Search for the cell housing the specified text and yield its [x, y] center coordinate. 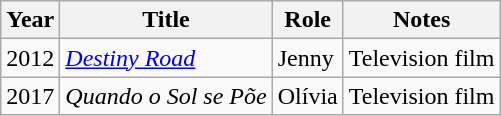
2017 [30, 96]
Title [166, 20]
Quando o Sol se Põe [166, 96]
Role [308, 20]
Olívia [308, 96]
Year [30, 20]
2012 [30, 58]
Notes [422, 20]
Destiny Road [166, 58]
Jenny [308, 58]
